Pinpoint the cell where the given text exists, returning its [x, y] midpoint coordinate. 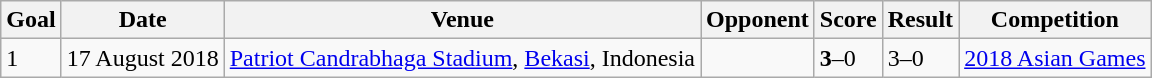
Competition [1055, 20]
2018 Asian Games [1055, 58]
Score [848, 20]
Date [142, 20]
Venue [462, 20]
Patriot Candrabhaga Stadium, Bekasi, Indonesia [462, 58]
Result [920, 20]
17 August 2018 [142, 58]
Opponent [758, 20]
1 [31, 58]
Goal [31, 20]
